Extract the (X, Y) coordinate from the center of the cell holding the provided text.  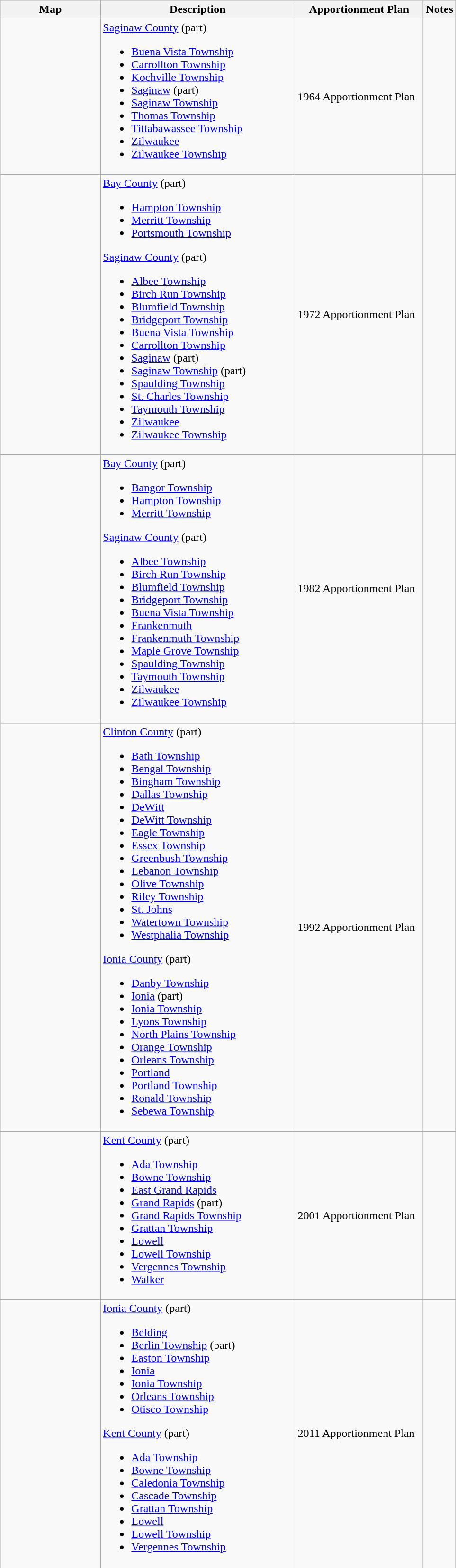
1992 Apportionment Plan (359, 927)
Map (50, 9)
1972 Apportionment Plan (359, 314)
2011 Apportionment Plan (359, 1434)
2001 Apportionment Plan (359, 1215)
1964 Apportionment Plan (359, 97)
Apportionment Plan (359, 9)
Notes (439, 9)
1982 Apportionment Plan (359, 589)
Description (198, 9)
